Find where the given text appears and provide that cell's center as [x, y] coordinate. 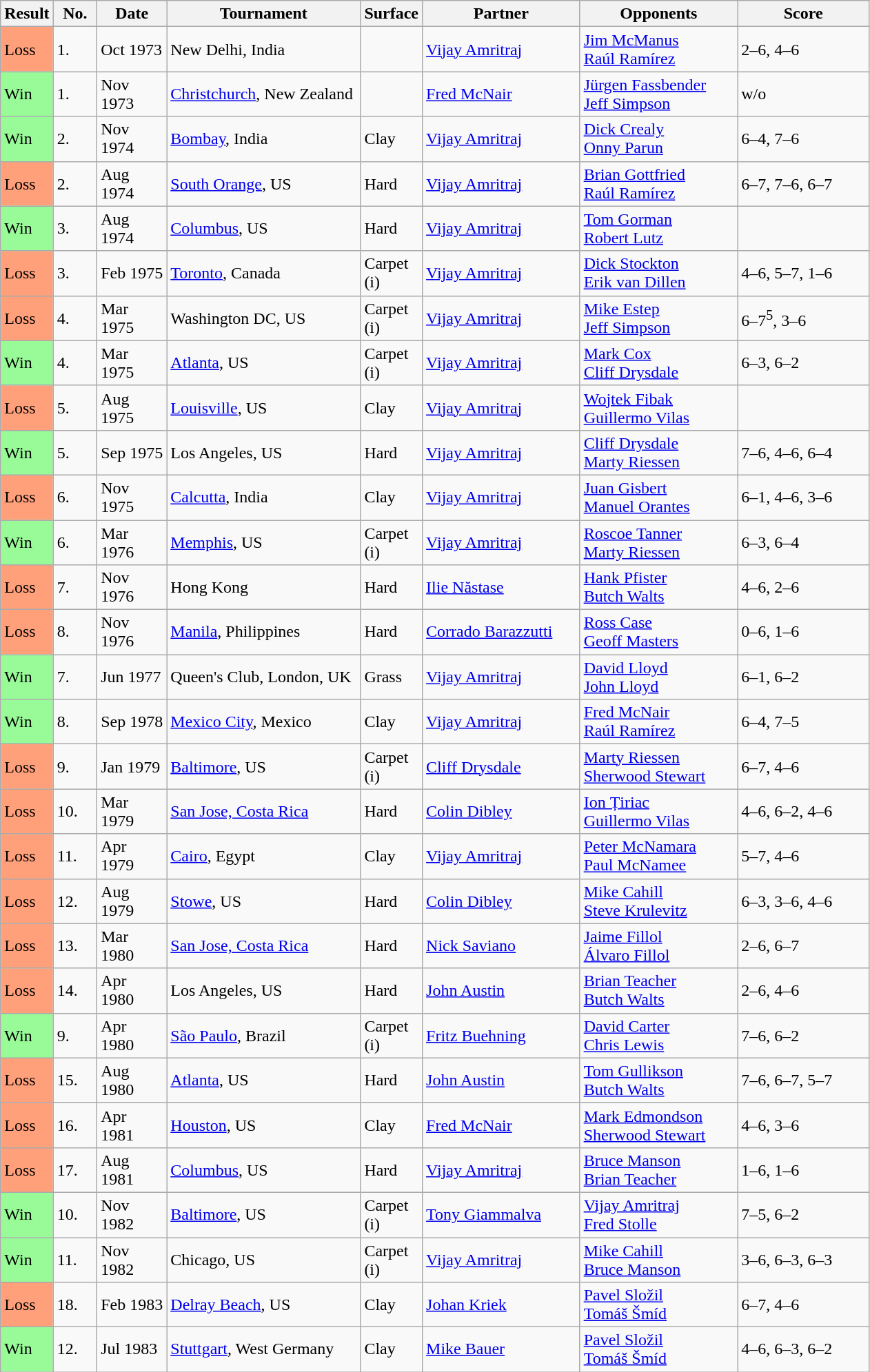
Tom Gorman Robert Lutz [659, 229]
Nov 1973 [132, 94]
Tom Gullikson Butch Walts [659, 1081]
Washington DC, US [263, 318]
Sep 1978 [132, 722]
Hong Kong [263, 587]
Aug 1975 [132, 408]
Toronto, Canada [263, 273]
Manila, Philippines [263, 633]
7–5, 6–2 [804, 1214]
4–6, 6–2, 4–6 [804, 812]
Juan Gisbert Manuel Orantes [659, 498]
6–4, 7–5 [804, 722]
Aug 1981 [132, 1170]
Jaime Fillol Álvaro Fillol [659, 945]
Apr 1981 [132, 1125]
Opponents [659, 14]
4–6, 6–3, 6–2 [804, 1349]
Ion Țiriac Guillermo Vilas [659, 812]
Bombay, India [263, 139]
Mar 1976 [132, 542]
7–6, 6–7, 5–7 [804, 1081]
Sep 1975 [132, 452]
Tony Giammalva [502, 1214]
Oct 1973 [132, 50]
6–1, 4–6, 3–6 [804, 498]
Aug 1979 [132, 901]
5–7, 4–6 [804, 856]
6–3, 6–4 [804, 542]
Jürgen Fassbender Jeff Simpson [659, 94]
16. [75, 1125]
Nick Saviano [502, 945]
6–75, 3–6 [804, 318]
Partner [502, 14]
Mar 1979 [132, 812]
Aug 1980 [132, 1081]
14. [75, 991]
Result [27, 14]
6–1, 6–2 [804, 677]
Brian Gottfried Raúl Ramírez [659, 183]
Hank Pfister Butch Walts [659, 587]
6–3, 6–2 [804, 362]
Memphis, US [263, 542]
Ilie Năstase [502, 587]
Tournament [263, 14]
Chicago, US [263, 1260]
Ross Case Geoff Masters [659, 633]
4–6, 2–6 [804, 587]
Apr 1979 [132, 856]
w/o [804, 94]
6–3, 3–6, 4–6 [804, 901]
Roscoe Tanner Marty Riessen [659, 542]
Surface [392, 14]
Jim McManus Raúl Ramírez [659, 50]
Feb 1983 [132, 1305]
Feb 1975 [132, 273]
Nov 1975 [132, 498]
15. [75, 1081]
Fred McNair Raúl Ramírez [659, 722]
Mike Cahill Steve Krulevitz [659, 901]
Bruce Manson Brian Teacher [659, 1170]
Cairo, Egypt [263, 856]
Mike Cahill Bruce Manson [659, 1260]
Mark Cox Cliff Drysdale [659, 362]
South Orange, US [263, 183]
Stowe, US [263, 901]
Cliff Drysdale Marty Riessen [659, 452]
Jul 1983 [132, 1349]
Vijay Amritraj Fred Stolle [659, 1214]
6–4, 7–6 [804, 139]
Mark Edmondson Sherwood Stewart [659, 1125]
Peter McNamara Paul McNamee [659, 856]
Date [132, 14]
Johan Kriek [502, 1305]
4–6, 3–6 [804, 1125]
2–6, 6–7 [804, 945]
Christchurch, New Zealand [263, 94]
Mike Bauer [502, 1349]
13. [75, 945]
1–6, 1–6 [804, 1170]
Corrado Barazzutti [502, 633]
Queen's Club, London, UK [263, 677]
Calcutta, India [263, 498]
Mexico City, Mexico [263, 722]
Jan 1979 [132, 766]
No. [75, 14]
São Paulo, Brazil [263, 1035]
David Carter Chris Lewis [659, 1035]
Score [804, 14]
Dick Crealy Onny Parun [659, 139]
Louisville, US [263, 408]
Nov 1974 [132, 139]
17. [75, 1170]
Wojtek Fibak Guillermo Vilas [659, 408]
Jun 1977 [132, 677]
Mike Estep Jeff Simpson [659, 318]
New Delhi, India [263, 50]
7–6, 4–6, 6–4 [804, 452]
Marty Riessen Sherwood Stewart [659, 766]
Grass [392, 677]
Mar 1980 [132, 945]
4–6, 5–7, 1–6 [804, 273]
Stuttgart, West Germany [263, 1349]
7–6, 6–2 [804, 1035]
18. [75, 1305]
3–6, 6–3, 6–3 [804, 1260]
Dick Stockton Erik van Dillen [659, 273]
0–6, 1–6 [804, 633]
David Lloyd John Lloyd [659, 677]
Houston, US [263, 1125]
Delray Beach, US [263, 1305]
Fritz Buehning [502, 1035]
Cliff Drysdale [502, 766]
6–7, 7–6, 6–7 [804, 183]
Brian Teacher Butch Walts [659, 991]
